Identify which cell holds the provided text, then report its [x, y] central coordinate. 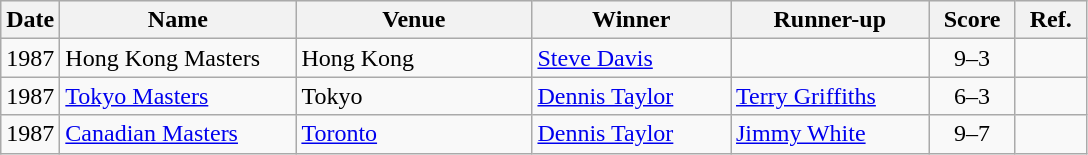
Toronto [414, 134]
Runner-up [830, 20]
Winner [632, 20]
Hong Kong [414, 58]
Date [30, 20]
9–3 [972, 58]
Ref. [1050, 20]
Name [178, 20]
Steve Davis [632, 58]
Tokyo Masters [178, 96]
Jimmy White [830, 134]
Venue [414, 20]
Terry Griffiths [830, 96]
9–7 [972, 134]
Score [972, 20]
Canadian Masters [178, 134]
Tokyo [414, 96]
Hong Kong Masters [178, 58]
6–3 [972, 96]
